Find where the given text appears and provide that cell's center as [X, Y] coordinate. 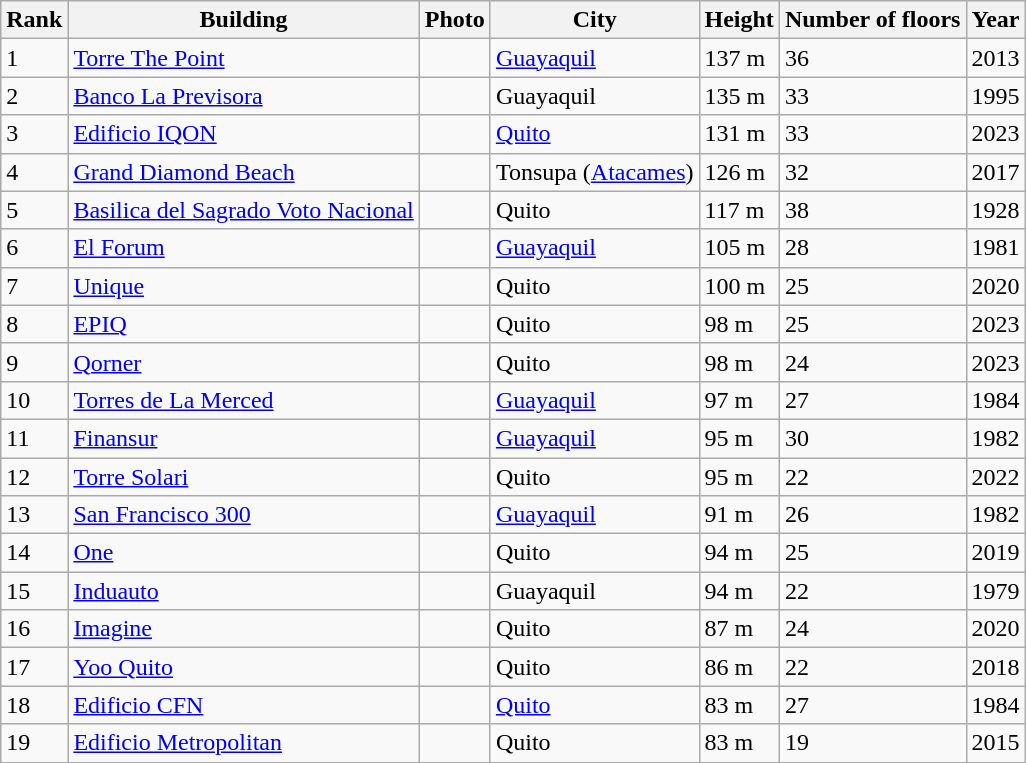
137 m [739, 58]
15 [34, 591]
Photo [454, 20]
9 [34, 362]
1995 [996, 96]
38 [872, 210]
Torres de La Merced [244, 400]
7 [34, 286]
2015 [996, 743]
Year [996, 20]
6 [34, 248]
Finansur [244, 438]
Banco La Previsora [244, 96]
26 [872, 515]
1928 [996, 210]
Edificio Metropolitan [244, 743]
2018 [996, 667]
Building [244, 20]
5 [34, 210]
17 [34, 667]
Imagine [244, 629]
Torre Solari [244, 477]
97 m [739, 400]
Grand Diamond Beach [244, 172]
36 [872, 58]
El Forum [244, 248]
126 m [739, 172]
1979 [996, 591]
10 [34, 400]
Edificio CFN [244, 705]
131 m [739, 134]
San Francisco 300 [244, 515]
2 [34, 96]
Yoo Quito [244, 667]
4 [34, 172]
11 [34, 438]
EPIQ [244, 324]
16 [34, 629]
14 [34, 553]
Torre The Point [244, 58]
Edificio IQON [244, 134]
Unique [244, 286]
28 [872, 248]
3 [34, 134]
2017 [996, 172]
1981 [996, 248]
One [244, 553]
30 [872, 438]
Rank [34, 20]
2013 [996, 58]
117 m [739, 210]
8 [34, 324]
91 m [739, 515]
12 [34, 477]
Qorner [244, 362]
18 [34, 705]
100 m [739, 286]
32 [872, 172]
87 m [739, 629]
2019 [996, 553]
Induauto [244, 591]
Basilica del Sagrado Voto Nacional [244, 210]
2022 [996, 477]
105 m [739, 248]
Height [739, 20]
Tonsupa (Atacames) [594, 172]
135 m [739, 96]
1 [34, 58]
86 m [739, 667]
City [594, 20]
Number of floors [872, 20]
13 [34, 515]
